Provide the [X, Y] coordinate of the cell's center where the given text is located.  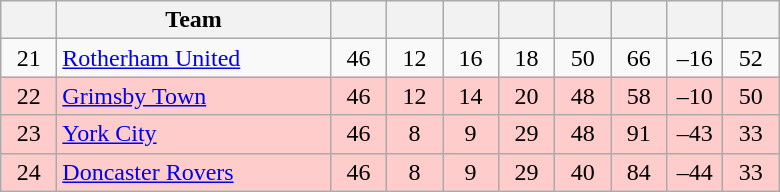
21 [29, 58]
58 [639, 96]
52 [751, 58]
–43 [695, 134]
Team [194, 20]
Doncaster Rovers [194, 172]
23 [29, 134]
–10 [695, 96]
24 [29, 172]
84 [639, 172]
22 [29, 96]
16 [470, 58]
20 [527, 96]
Rotherham United [194, 58]
Grimsby Town [194, 96]
66 [639, 58]
18 [527, 58]
York City [194, 134]
14 [470, 96]
–44 [695, 172]
40 [583, 172]
91 [639, 134]
–16 [695, 58]
